Search for the cell housing the specified text and yield its [X, Y] center coordinate. 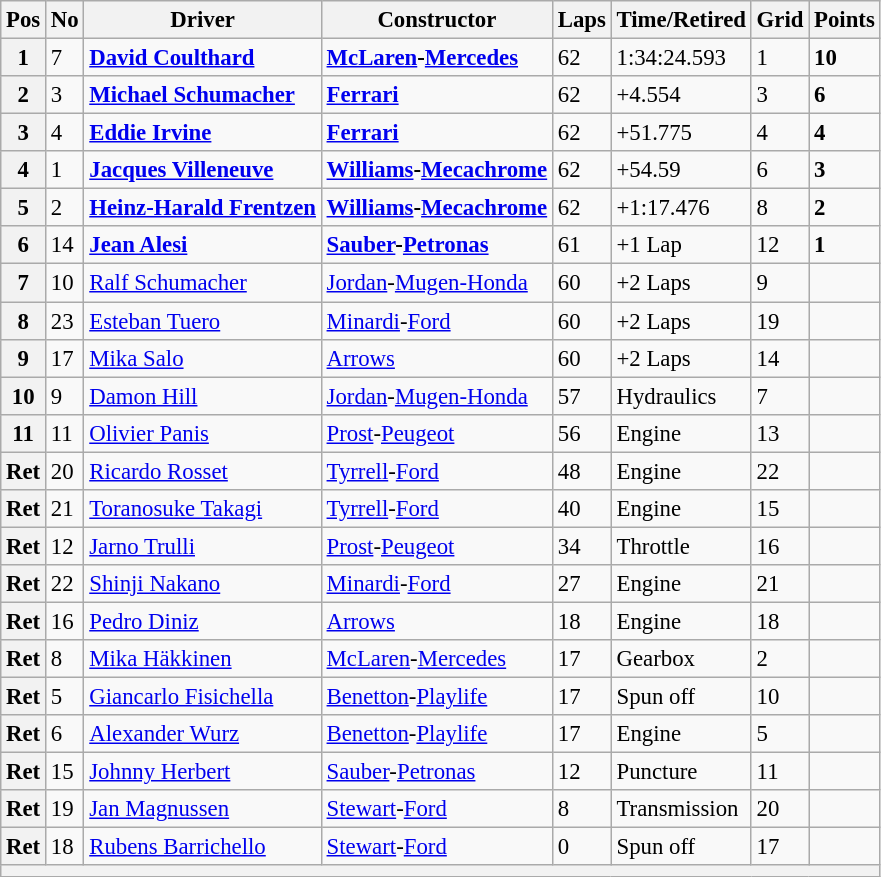
Pedro Diniz [202, 621]
56 [582, 433]
Esteban Tuero [202, 321]
Jean Alesi [202, 245]
27 [582, 584]
40 [582, 509]
61 [582, 245]
Ralf Schumacher [202, 283]
Olivier Panis [202, 433]
Puncture [681, 772]
Jacques Villeneuve [202, 170]
No [65, 20]
David Coulthard [202, 58]
Damon Hill [202, 396]
Mika Häkkinen [202, 659]
48 [582, 471]
+54.59 [681, 170]
Mika Salo [202, 358]
+4.554 [681, 95]
Michael Schumacher [202, 95]
Driver [202, 20]
Jan Magnussen [202, 809]
Time/Retired [681, 20]
Constructor [436, 20]
13 [780, 433]
Johnny Herbert [202, 772]
23 [65, 321]
Laps [582, 20]
Grid [780, 20]
Toranosuke Takagi [202, 509]
+1 Lap [681, 245]
+1:17.476 [681, 208]
Throttle [681, 546]
34 [582, 546]
Pos [24, 20]
Rubens Barrichello [202, 847]
Shinji Nakano [202, 584]
Jarno Trulli [202, 546]
Alexander Wurz [202, 734]
Hydraulics [681, 396]
Giancarlo Fisichella [202, 697]
57 [582, 396]
+51.775 [681, 133]
Gearbox [681, 659]
Heinz-Harald Frentzen [202, 208]
Eddie Irvine [202, 133]
0 [582, 847]
Points [844, 20]
Transmission [681, 809]
1:34:24.593 [681, 58]
Ricardo Rosset [202, 471]
